Identify which cell holds the provided text, then report its (x, y) central coordinate. 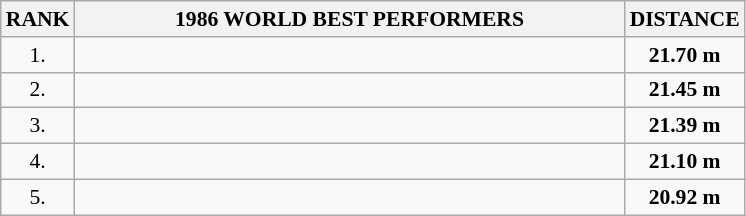
5. (38, 197)
DISTANCE (685, 19)
1986 WORLD BEST PERFORMERS (349, 19)
21.45 m (685, 90)
RANK (38, 19)
1. (38, 55)
21.39 m (685, 126)
2. (38, 90)
21.70 m (685, 55)
21.10 m (685, 162)
4. (38, 162)
20.92 m (685, 197)
3. (38, 126)
